Return (x, y) of the center of cell containing provided text 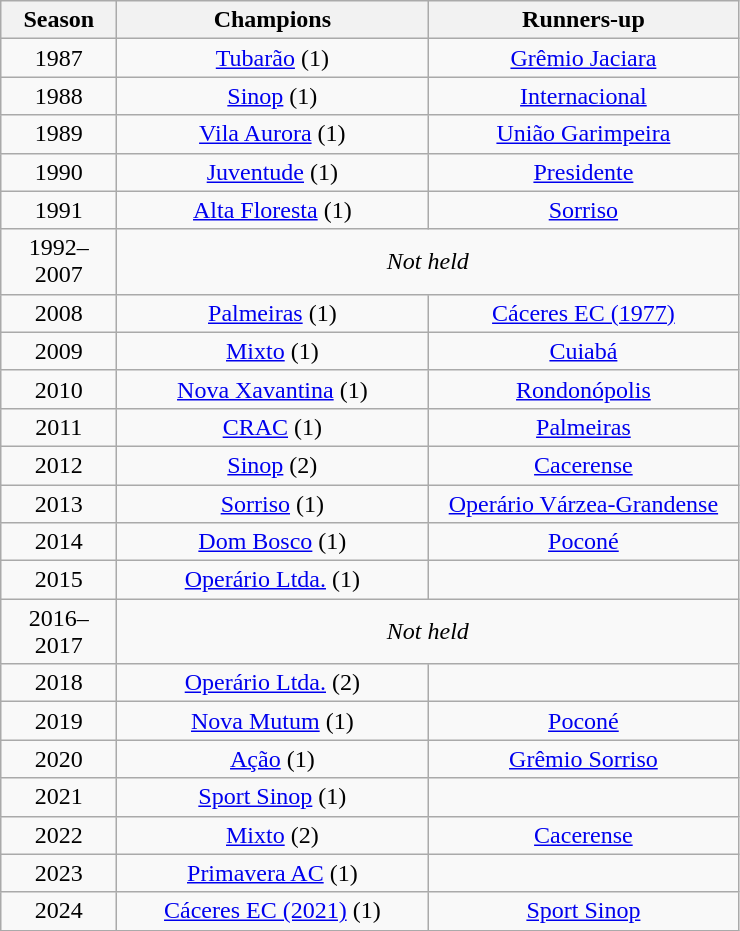
Nova Xavantina (1) (272, 389)
Grêmio Jaciara (584, 58)
2012 (59, 465)
2015 (59, 580)
1990 (59, 172)
Palmeiras (1) (272, 313)
Champions (272, 20)
2008 (59, 313)
Mixto (2) (272, 835)
Sinop (1) (272, 96)
2013 (59, 503)
Season (59, 20)
CRAC (1) (272, 427)
Primavera AC (1) (272, 873)
Ação (1) (272, 759)
Internacional (584, 96)
União Garimpeira (584, 134)
Operário Ltda. (2) (272, 683)
Dom Bosco (1) (272, 542)
Cuiabá (584, 351)
1992–2007 (59, 262)
2014 (59, 542)
Vila Aurora (1) (272, 134)
1988 (59, 96)
Rondonópolis (584, 389)
Cáceres EC (2021) (1) (272, 911)
Cáceres EC (1977) (584, 313)
1991 (59, 210)
1987 (59, 58)
2019 (59, 721)
Sorriso (1) (272, 503)
Tubarão (1) (272, 58)
Operário Ltda. (1) (272, 580)
Nova Mutum (1) (272, 721)
Presidente (584, 172)
Juventude (1) (272, 172)
Sorriso (584, 210)
Palmeiras (584, 427)
1989 (59, 134)
Sport Sinop (1) (272, 797)
Mixto (1) (272, 351)
2016–2017 (59, 632)
2020 (59, 759)
2024 (59, 911)
2010 (59, 389)
Sinop (2) (272, 465)
2011 (59, 427)
Operário Várzea-Grandense (584, 503)
Alta Floresta (1) (272, 210)
Sport Sinop (584, 911)
2018 (59, 683)
2022 (59, 835)
Runners-up (584, 20)
2021 (59, 797)
2009 (59, 351)
2023 (59, 873)
Grêmio Sorriso (584, 759)
